Return the [X, Y] coordinate for the center point of the cell that contains the specified text.  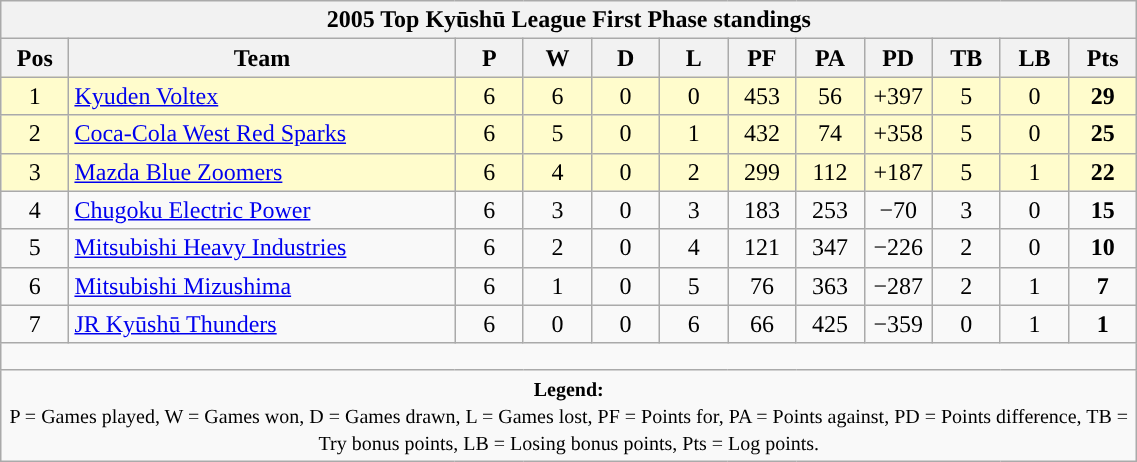
PF [762, 58]
JR Kyūshū Thunders [262, 324]
363 [830, 286]
432 [762, 134]
PA [830, 58]
+187 [898, 172]
183 [762, 210]
TB [966, 58]
W [557, 58]
Kyuden Voltex [262, 96]
29 [1103, 96]
56 [830, 96]
PD [898, 58]
Pts [1103, 58]
Mitsubishi Mizushima [262, 286]
−226 [898, 248]
299 [762, 172]
76 [762, 286]
25 [1103, 134]
253 [830, 210]
D [625, 58]
Coca-Cola West Red Sparks [262, 134]
LB [1034, 58]
+397 [898, 96]
22 [1103, 172]
+358 [898, 134]
Mazda Blue Zoomers [262, 172]
425 [830, 324]
Mitsubishi Heavy Industries [262, 248]
L [694, 58]
Chugoku Electric Power [262, 210]
121 [762, 248]
15 [1103, 210]
66 [762, 324]
10 [1103, 248]
−359 [898, 324]
347 [830, 248]
453 [762, 96]
−287 [898, 286]
−70 [898, 210]
112 [830, 172]
2005 Top Kyūshū League First Phase standings [569, 20]
Pos [35, 58]
74 [830, 134]
P [489, 58]
Team [262, 58]
